Capture the cell that displays the provided text and extract its [x, y] central coordinate. 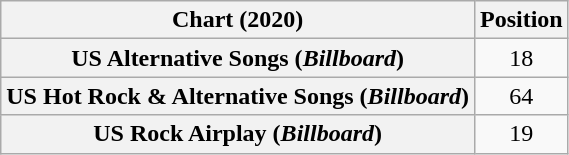
19 [521, 134]
18 [521, 58]
US Alternative Songs (Billboard) [238, 58]
Chart (2020) [238, 20]
64 [521, 96]
US Hot Rock & Alternative Songs (Billboard) [238, 96]
US Rock Airplay (Billboard) [238, 134]
Position [521, 20]
